Extract the [X, Y] coordinate from the center of the cell holding the provided text.  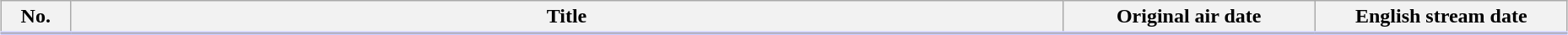
Original air date [1188, 17]
Title [567, 17]
No. [35, 17]
English stream date [1441, 17]
